Find where the given text appears and provide that cell's center as (x, y) coordinate. 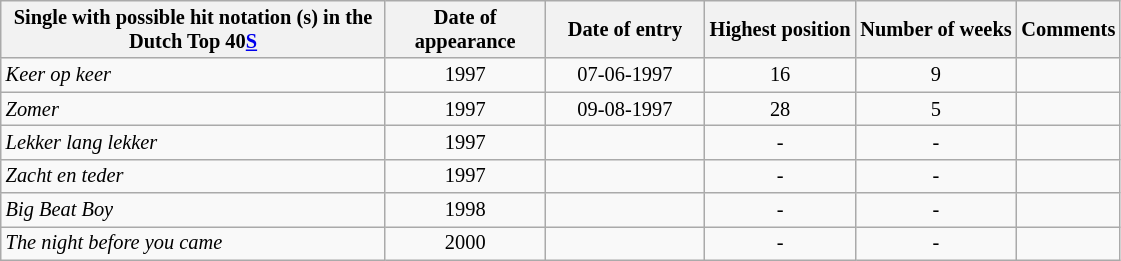
28 (780, 109)
Zomer (194, 109)
Highest position (780, 30)
5 (936, 109)
Comments (1069, 30)
9 (936, 75)
Number of weeks (936, 30)
07-06-1997 (625, 75)
Date of entry (625, 30)
Zacht en teder (194, 176)
Keer op keer (194, 75)
Date of appearance (465, 30)
2000 (465, 244)
The night before you came (194, 244)
16 (780, 75)
09-08-1997 (625, 109)
Lekker lang lekker (194, 143)
1998 (465, 210)
Single with possible hit notation (s) in the Dutch Top 40S (194, 30)
Big Beat Boy (194, 210)
